Extract the [X, Y] coordinate from the center of the cell holding the provided text.  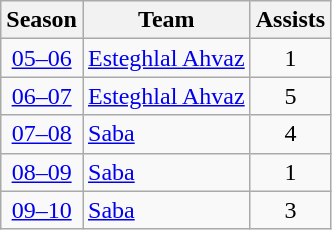
09–10 [42, 210]
4 [290, 134]
Team [166, 20]
5 [290, 96]
08–09 [42, 172]
06–07 [42, 96]
07–08 [42, 134]
Assists [290, 20]
Season [42, 20]
3 [290, 210]
05–06 [42, 58]
